Determine the [x, y] coordinate at the center of the cell enclosing the given text.  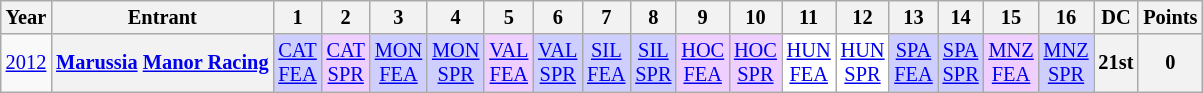
8 [653, 17]
DC [1116, 17]
13 [913, 17]
SPASPR [961, 63]
VALSPR [558, 63]
SILFEA [606, 63]
CATFEA [297, 63]
HUNFEA [809, 63]
7 [606, 17]
12 [863, 17]
Entrant [162, 17]
2012 [26, 63]
VALFEA [508, 63]
6 [558, 17]
2 [346, 17]
15 [1012, 17]
Year [26, 17]
0 [1170, 63]
5 [508, 17]
HOCSPR [756, 63]
HUNSPR [863, 63]
HOCFEA [702, 63]
14 [961, 17]
21st [1116, 63]
9 [702, 17]
MONSPR [456, 63]
Marussia Manor Racing [162, 63]
4 [456, 17]
10 [756, 17]
CATSPR [346, 63]
SILSPR [653, 63]
SPAFEA [913, 63]
Points [1170, 17]
16 [1066, 17]
MNZFEA [1012, 63]
MNZSPR [1066, 63]
1 [297, 17]
3 [398, 17]
MONFEA [398, 63]
11 [809, 17]
